For the text-containing cell, return its midpoint in (x, y) coordinate format. 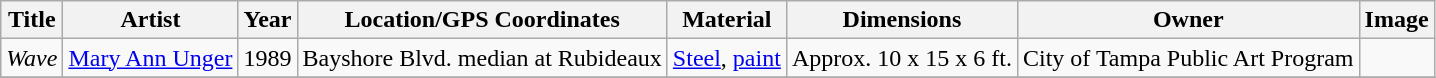
Year (268, 20)
Location/GPS Coordinates (482, 20)
Image (1396, 20)
Approx. 10 x 15 x 6 ft. (902, 58)
City of Tampa Public Art Program (1188, 58)
Dimensions (902, 20)
Owner (1188, 20)
Mary Ann Unger (150, 58)
Material (726, 20)
Bayshore Blvd. median at Rubideaux (482, 58)
Wave (32, 58)
1989 (268, 58)
Steel, paint (726, 58)
Title (32, 20)
Artist (150, 20)
